Return the (x, y) coordinate for the center point of the cell that contains the specified text.  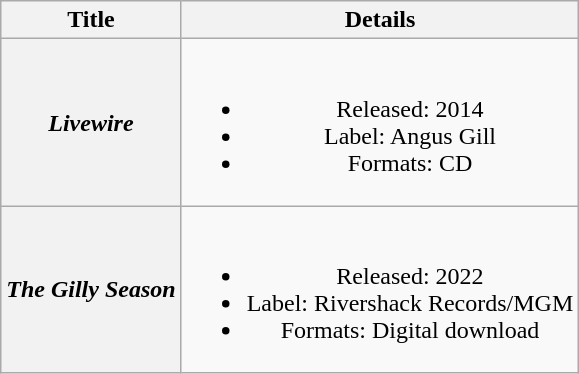
Title (91, 20)
Released: 2022Label: Rivershack Records/MGMFormats: Digital download (380, 290)
The Gilly Season (91, 290)
Released: 2014Label: Angus GillFormats: CD (380, 122)
Details (380, 20)
Livewire (91, 122)
